Pinpoint the cell where the given text exists, returning its [x, y] midpoint coordinate. 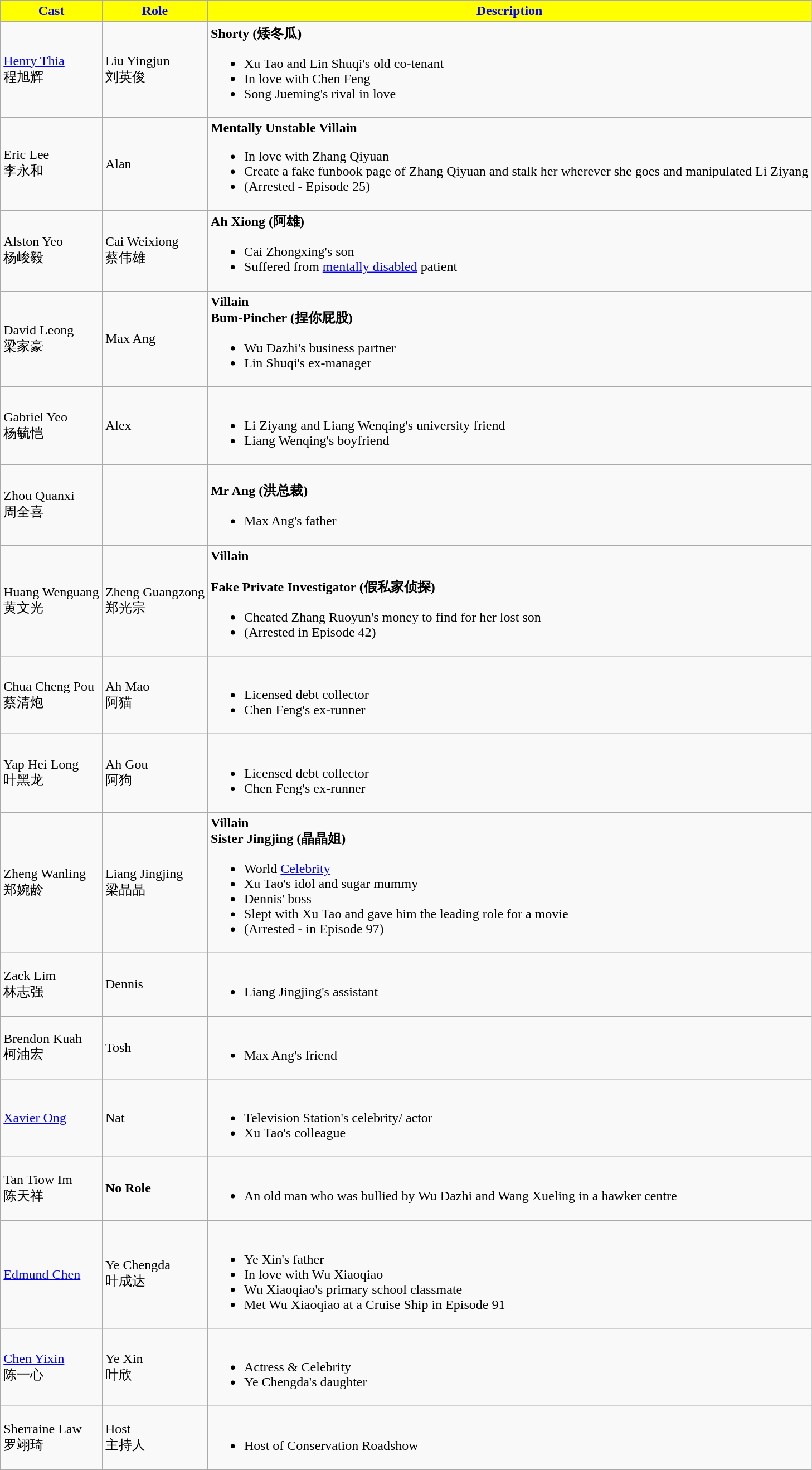
Xavier Ong [51, 1118]
Tan Tiow Im 陈天祥 [51, 1188]
Liu Yingjun 刘英俊 [155, 70]
Alston Yeo 杨峻毅 [51, 251]
Zack Lim 林志强 [51, 984]
Huang Wenguang 黄文光 [51, 601]
Ye Chengda 叶成达 [155, 1274]
Television Station's celebrity/ actorXu Tao's colleague [509, 1118]
Max Ang [155, 339]
An old man who was bullied by Wu Dazhi and Wang Xueling in a hawker centre [509, 1188]
Chua Cheng Pou 蔡清炮 [51, 695]
No Role [155, 1188]
Description [509, 11]
Chen Yixin 陈一心 [51, 1367]
Nat [155, 1118]
Alan [155, 164]
Eric Lee 李永和 [51, 164]
Liang Jingjing's assistant [509, 984]
Villain Fake Private Investigator (假私家侦探)Cheated Zhang Ruoyun's money to find for her lost son(Arrested in Episode 42) [509, 601]
Sherraine Law 罗翊琦 [51, 1438]
Mr Ang (洪总裁)Max Ang's father [509, 505]
Ah Gou 阿狗 [155, 773]
David Leong 梁家豪 [51, 339]
Edmund Chen [51, 1274]
Henry Thia 程旭辉 [51, 70]
Ye Xin 叶欣 [155, 1367]
Cai Weixiong 蔡伟雄 [155, 251]
Liang Jingjing 梁晶晶 [155, 883]
Ye Xin's fatherIn love with Wu XiaoqiaoWu Xiaoqiao's primary school classmateMet Wu Xiaoqiao at a Cruise Ship in Episode 91 [509, 1274]
Villain Bum-Pincher (捏你屁股)Wu Dazhi's business partnerLin Shuqi's ex-manager [509, 339]
Alex [155, 426]
Li Ziyang and Liang Wenqing's university friendLiang Wenqing's boyfriend [509, 426]
Zheng Guangzong 郑光宗 [155, 601]
Zheng Wanling 郑婉龄 [51, 883]
Gabriel Yeo 杨毓恺 [51, 426]
Zhou Quanxi 周全喜 [51, 505]
Dennis [155, 984]
Ah Mao 阿猫 [155, 695]
Cast [51, 11]
Shorty (矮冬瓜)Xu Tao and Lin Shuqi's old co-tenantIn love with Chen FengSong Jueming's rival in love [509, 70]
Yap Hei Long 叶黑龙 [51, 773]
Brendon Kuah 柯油宏 [51, 1047]
Actress & CelebrityYe Chengda's daughter [509, 1367]
Host of Conservation Roadshow [509, 1438]
Tosh [155, 1047]
Host 主持人 [155, 1438]
Ah Xiong (阿雄)Cai Zhongxing's sonSuffered from mentally disabled patient [509, 251]
Role [155, 11]
Max Ang's friend [509, 1047]
